Return the (X, Y) coordinate for the center point of the cell that contains the specified text.  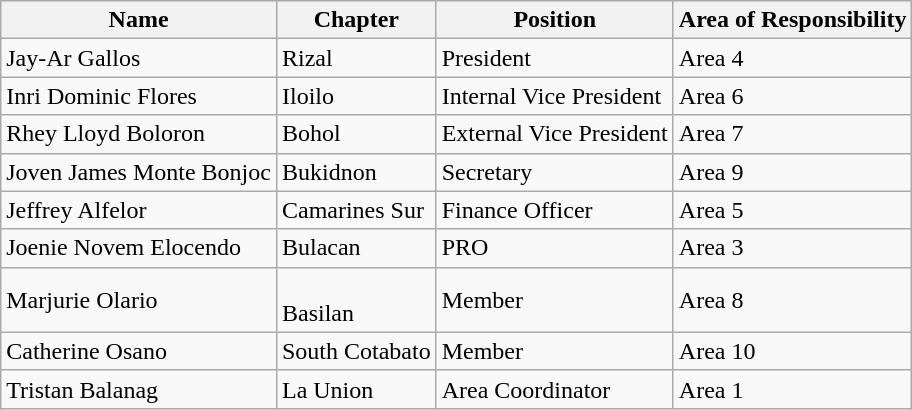
Bukidnon (356, 172)
South Cotabato (356, 351)
Tristan Balanag (139, 389)
Catherine Osano (139, 351)
Rhey Lloyd Boloron (139, 134)
Area Coordinator (554, 389)
Jeffrey Alfelor (139, 210)
Joven James Monte Bonjoc (139, 172)
Area 8 (792, 300)
Finance Officer (554, 210)
Joenie Novem Elocendo (139, 248)
La Union (356, 389)
Area 9 (792, 172)
PRO (554, 248)
Area 10 (792, 351)
Area 3 (792, 248)
Iloilo (356, 96)
President (554, 58)
Basilan (356, 300)
Chapter (356, 20)
Camarines Sur (356, 210)
Inri Dominic Flores (139, 96)
Bohol (356, 134)
Area 4 (792, 58)
Area 7 (792, 134)
Area 6 (792, 96)
Bulacan (356, 248)
Jay-Ar Gallos (139, 58)
Marjurie Olario (139, 300)
External Vice President (554, 134)
Rizal (356, 58)
Area of Responsibility (792, 20)
Area 5 (792, 210)
Area 1 (792, 389)
Position (554, 20)
Secretary (554, 172)
Name (139, 20)
Internal Vice President (554, 96)
